Return (x, y) of the center of cell containing provided text 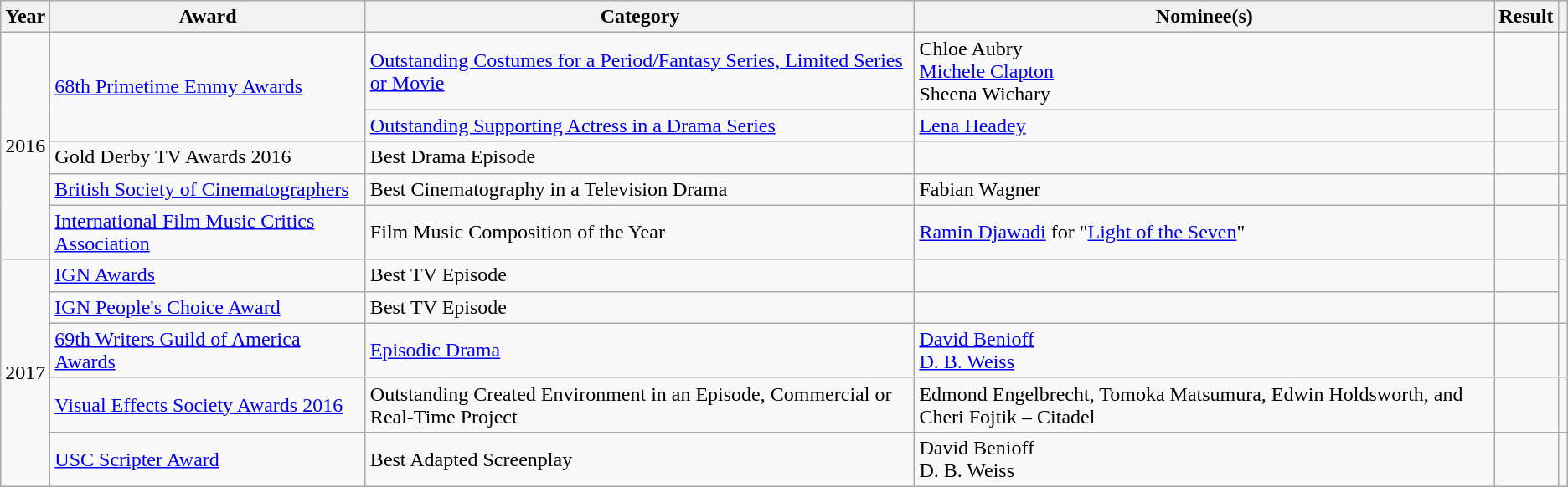
Edmond Engelbrecht, Tomoka Matsumura, Edwin Holdsworth, and Cheri Fojtik – Citadel (1204, 405)
Ramin Djawadi for "Light of the Seven" (1204, 233)
2017 (25, 373)
Result (1526, 17)
2016 (25, 146)
Episodic Drama (640, 350)
Best Drama Episode (640, 157)
Best Adapted Screenplay (640, 459)
USC Scripter Award (208, 459)
IGN Awards (208, 275)
Category (640, 17)
69th Writers Guild of America Awards (208, 350)
Visual Effects Society Awards 2016 (208, 405)
Chloe Aubry Michele Clapton Sheena Wichary (1204, 71)
Outstanding Costumes for a Period/Fantasy Series, Limited Series or Movie (640, 71)
Outstanding Created Environment in an Episode, Commercial or Real-Time Project (640, 405)
Nominee(s) (1204, 17)
British Society of Cinematographers (208, 189)
Award (208, 17)
68th Primetime Emmy Awards (208, 87)
IGN People's Choice Award (208, 307)
Outstanding Supporting Actress in a Drama Series (640, 126)
Gold Derby TV Awards 2016 (208, 157)
Fabian Wagner (1204, 189)
International Film Music Critics Association (208, 233)
Best Cinematography in a Television Drama (640, 189)
Year (25, 17)
Film Music Composition of the Year (640, 233)
Lena Headey (1204, 126)
